Scan for the cell matching the given text and deliver its [x, y] coordinate at center. 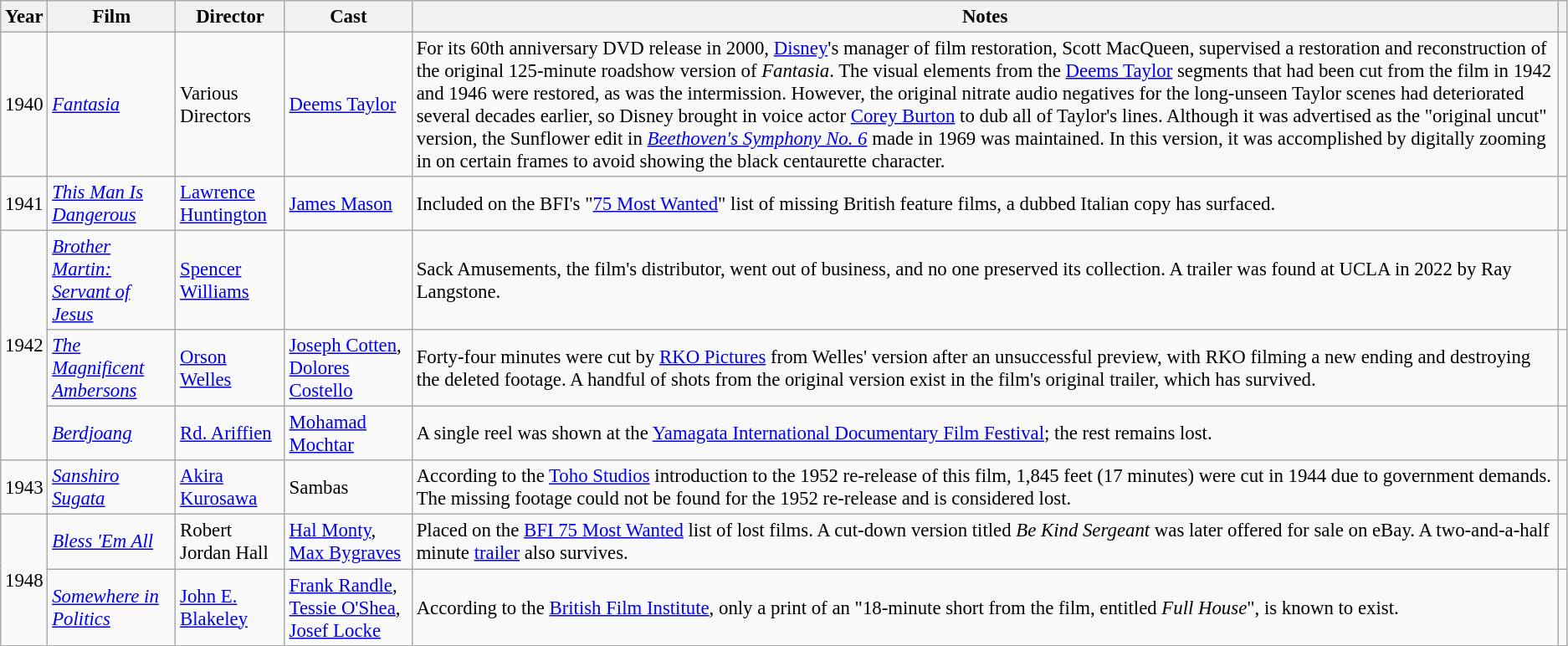
Mohamad Mochtar [348, 433]
Berdjoang [112, 433]
John E. Blakeley [231, 608]
1942 [24, 346]
Hal Monty, Max Bygraves [348, 542]
Robert Jordan Hall [231, 542]
Lawrence Huntington [231, 204]
Deems Taylor [348, 105]
Spencer Williams [231, 281]
Brother Martin: Servant of Jesus [112, 281]
Year [24, 17]
Sambas [348, 487]
Rd. Ariffien [231, 433]
1948 [24, 580]
1940 [24, 105]
Joseph Cotten, Dolores Costello [348, 368]
The Magnificent Ambersons [112, 368]
Cast [348, 17]
Film [112, 17]
Director [231, 17]
Frank Randle, Tessie O'Shea, Josef Locke [348, 608]
A single reel was shown at the Yamagata International Documentary Film Festival; the rest remains lost. [985, 433]
Fantasia [112, 105]
Bless 'Em All [112, 542]
Various Directors [231, 105]
Included on the BFI's "75 Most Wanted" list of missing British feature films, a dubbed Italian copy has surfaced. [985, 204]
This Man Is Dangerous [112, 204]
James Mason [348, 204]
Orson Welles [231, 368]
Somewhere in Politics [112, 608]
Akira Kurosawa [231, 487]
Sanshiro Sugata [112, 487]
1943 [24, 487]
According to the British Film Institute, only a print of an "18-minute short from the film, entitled Full House", is known to exist. [985, 608]
Notes [985, 17]
1941 [24, 204]
